Detect which cell encompasses the target text, then output its (X, Y) center coordinate. 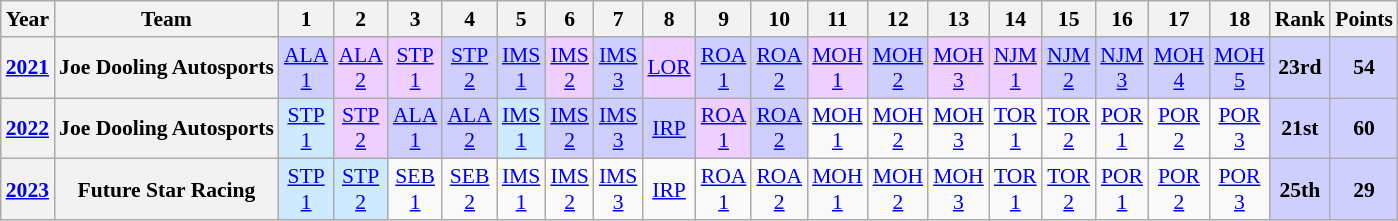
Rank (1300, 19)
12 (898, 19)
1 (306, 19)
Future Star Racing (166, 190)
2023 (28, 190)
2 (360, 19)
NJM1 (1016, 68)
2021 (28, 68)
MOH5 (1240, 68)
14 (1016, 19)
Year (28, 19)
13 (958, 19)
21st (1300, 128)
23rd (1300, 68)
2022 (28, 128)
17 (1180, 19)
Team (166, 19)
9 (724, 19)
10 (779, 19)
NJM2 (1068, 68)
NJM3 (1122, 68)
4 (469, 19)
7 (618, 19)
Points (1364, 19)
5 (522, 19)
60 (1364, 128)
54 (1364, 68)
15 (1068, 19)
18 (1240, 19)
6 (570, 19)
MOH4 (1180, 68)
SEB2 (469, 190)
SEB1 (415, 190)
29 (1364, 190)
25th (1300, 190)
3 (415, 19)
11 (838, 19)
LOR (668, 68)
8 (668, 19)
16 (1122, 19)
